Extract the (X, Y) coordinate from the center of the cell holding the provided text.  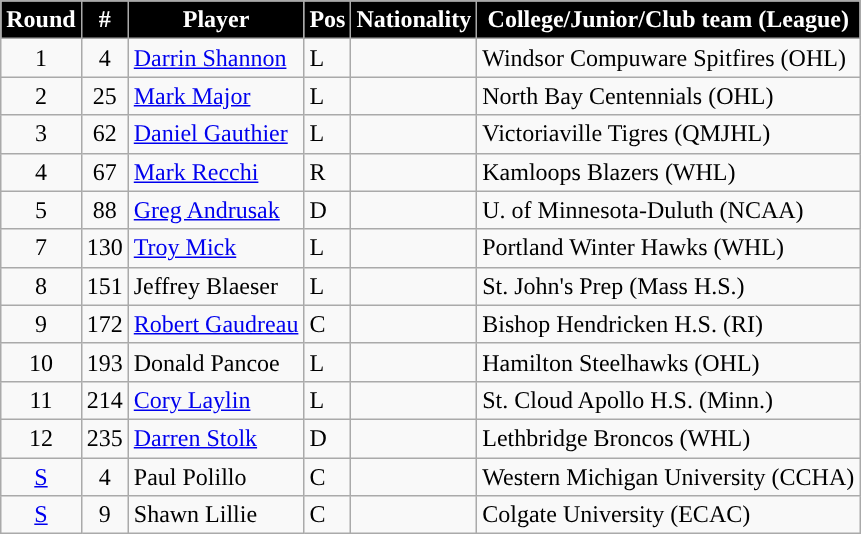
25 (104, 96)
10 (41, 362)
Paul Polillo (216, 477)
88 (104, 210)
Mark Recchi (216, 172)
Nationality (414, 20)
Donald Pancoe (216, 362)
Colgate University (ECAC) (668, 515)
7 (41, 248)
Bishop Hendricken H.S. (RI) (668, 324)
214 (104, 400)
Darrin Shannon (216, 58)
12 (41, 438)
St. John's Prep (Mass H.S.) (668, 286)
Cory Laylin (216, 400)
Greg Andrusak (216, 210)
Darren Stolk (216, 438)
# (104, 20)
Windsor Compuware Spitfires (OHL) (668, 58)
2 (41, 96)
Hamilton Steelhawks (OHL) (668, 362)
67 (104, 172)
Round (41, 20)
College/Junior/Club team (League) (668, 20)
U. of Minnesota-Duluth (NCAA) (668, 210)
Daniel Gauthier (216, 134)
3 (41, 134)
Western Michigan University (CCHA) (668, 477)
R (328, 172)
Portland Winter Hawks (WHL) (668, 248)
130 (104, 248)
North Bay Centennials (OHL) (668, 96)
Lethbridge Broncos (WHL) (668, 438)
Troy Mick (216, 248)
Jeffrey Blaeser (216, 286)
235 (104, 438)
Victoriaville Tigres (QMJHL) (668, 134)
151 (104, 286)
8 (41, 286)
Pos (328, 20)
193 (104, 362)
Mark Major (216, 96)
172 (104, 324)
62 (104, 134)
Player (216, 20)
St. Cloud Apollo H.S. (Minn.) (668, 400)
5 (41, 210)
11 (41, 400)
Shawn Lillie (216, 515)
Kamloops Blazers (WHL) (668, 172)
Robert Gaudreau (216, 324)
1 (41, 58)
